Pinpoint the cell where the given text exists, returning its [x, y] midpoint coordinate. 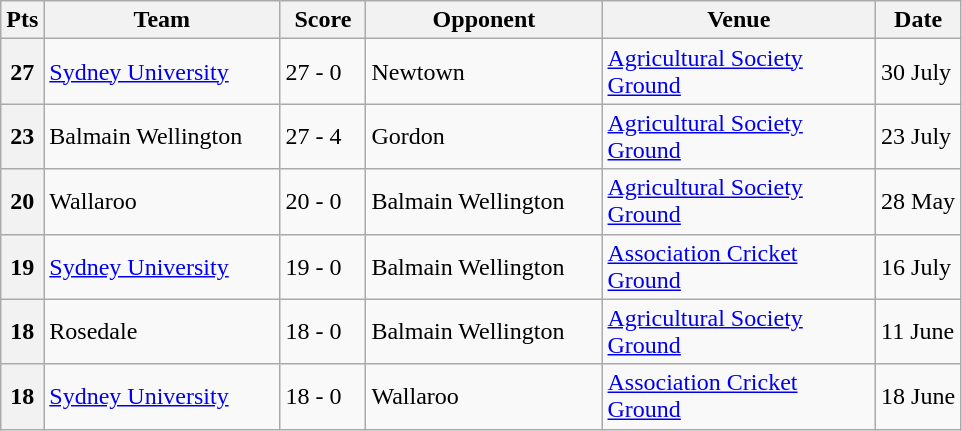
19 - 0 [323, 266]
27 [22, 72]
Rosedale [162, 332]
Score [323, 20]
Gordon [484, 136]
11 June [918, 332]
28 May [918, 202]
23 July [918, 136]
16 July [918, 266]
30 July [918, 72]
Opponent [484, 20]
20 [22, 202]
Pts [22, 20]
27 - 0 [323, 72]
Venue [739, 20]
27 - 4 [323, 136]
Date [918, 20]
18 June [918, 396]
19 [22, 266]
20 - 0 [323, 202]
23 [22, 136]
Newtown [484, 72]
Team [162, 20]
